Determine the (X, Y) coordinate at the center of the cell enclosing the given text.  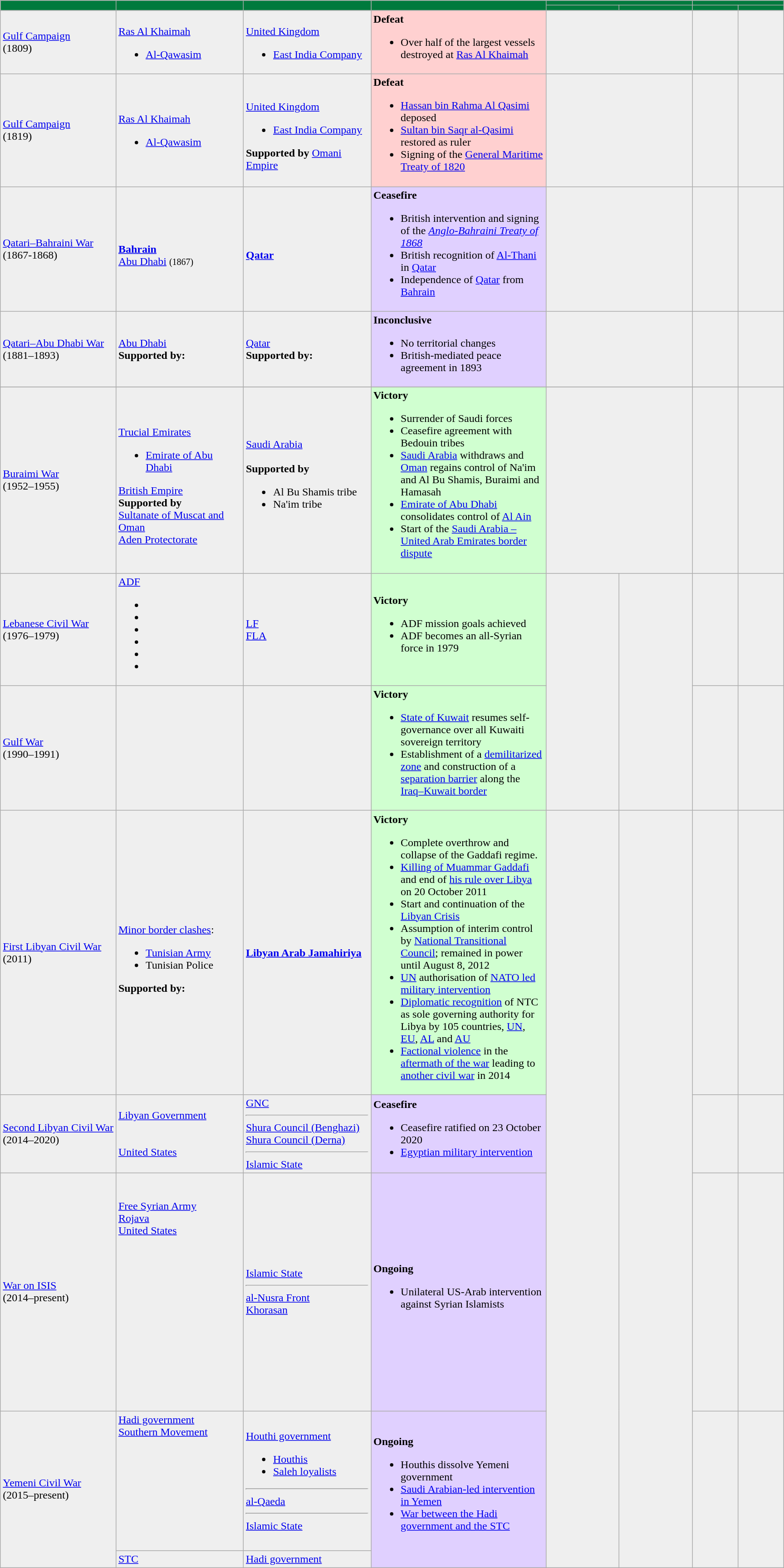
Qatar Supported by: (307, 349)
VictoryADF mission goals achievedADF becomes an all-Syrian force in 1979 (459, 629)
OngoingHouthis dissolve Yemeni governmentSaudi Arabian-led intervention in YemenWar between the Hadi government and the STC (459, 1490)
Gulf Campaign(1819) (58, 130)
GNC Shura Council (Benghazi) Shura Council (Derna) Islamic State (307, 1133)
Buraimi War(1952–1955) (58, 480)
Yemeni Civil War(2015–present) (58, 1490)
Second Libyan Civil War(2014–2020) (58, 1133)
First Libyan Civil War(2011) (58, 952)
Houthi government Houthis Saleh loyalists al-Qaeda Islamic State (307, 1481)
Libyan Arab Jamahiriya (307, 952)
Qatari–Abu Dhabi War(1881–1893) (58, 349)
Abu Dhabi Supported by: (180, 349)
Hadi government (307, 1559)
Bahrain Abu Dhabi (1867) (180, 249)
ADF (180, 629)
STC (180, 1559)
Inconclusive No territorial changesBritish-mediated peace agreement in 1893 (459, 349)
Islamic State al-Nusra Front Khorasan (307, 1292)
Lebanese Civil War(1976–1979) (58, 629)
OngoingUnilateral US-Arab intervention against Syrian Islamists (459, 1292)
Qatari–Bahraini War(1867-1868) (58, 249)
DefeatOver half of the largest vessels destroyed at Ras Al Khaimah (459, 42)
War on ISIS(2014–present) (58, 1292)
Gulf Campaign(1809) (58, 42)
Qatar (307, 249)
United Kingdom East India Company (307, 42)
DefeatHassan bin Rahma Al Qasimi deposedSultan bin Saqr al-Qasimi restored as rulerSigning of the General Maritime Treaty of 1820 (459, 130)
CeasefireCeasefire ratified on 23 October 2020Egyptian military intervention (459, 1133)
Minor border clashes: Tunisian ArmyTunisian PoliceSupported by: (180, 952)
Gulf War(1990–1991) (58, 748)
United Kingdom East India CompanySupported by Omani Empire (307, 130)
LF FLA (307, 629)
Trucial Emirates Emirate of Abu Dhabi British Empire Supported by Sultanate of Muscat and Oman Aden Protectorate (180, 480)
Libyan Government United States (180, 1133)
Free Syrian Army Rojava United States (180, 1292)
Saudi Arabia Supported byAl Bu Shamis tribeNa'im tribe (307, 480)
Hadi government Southern Movement (180, 1481)
